Extract the [x, y] coordinate from the center of the cell holding the provided text.  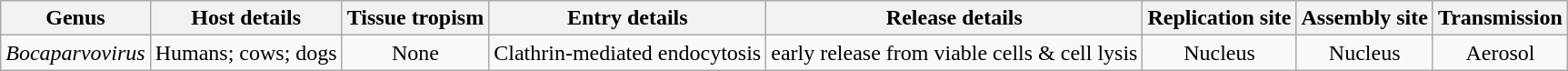
Aerosol [1500, 53]
Assembly site [1364, 18]
early release from viable cells & cell lysis [954, 53]
Replication site [1220, 18]
None [415, 53]
Bocaparvovirus [75, 53]
Clathrin-mediated endocytosis [627, 53]
Release details [954, 18]
Entry details [627, 18]
Tissue tropism [415, 18]
Genus [75, 18]
Humans; cows; dogs [245, 53]
Transmission [1500, 18]
Host details [245, 18]
